Detect which cell encompasses the target text, then output its (x, y) center coordinate. 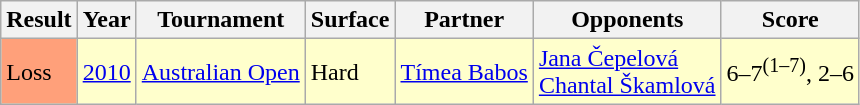
Partner (464, 20)
Australian Open (220, 72)
2010 (106, 72)
Year (106, 20)
Opponents (627, 20)
Score (790, 20)
Tournament (220, 20)
Hard (350, 72)
Result (39, 20)
Loss (39, 72)
Tímea Babos (464, 72)
Jana Čepelová Chantal Škamlová (627, 72)
6–7(1–7), 2–6 (790, 72)
Surface (350, 20)
